Search for the cell housing the specified text and yield its (x, y) center coordinate. 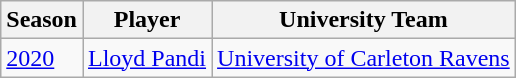
University of Carleton Ravens (364, 58)
2020 (42, 58)
University Team (364, 20)
Season (42, 20)
Player (146, 20)
Lloyd Pandi (146, 58)
